Output the [X, Y] coordinate of the center of the cell containing the given text.  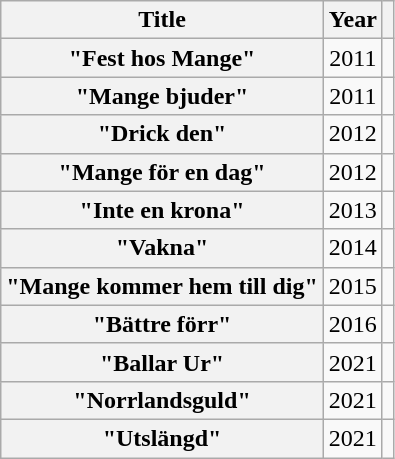
2013 [352, 210]
Year [352, 20]
"Utslängd" [162, 438]
"Mange bjuder" [162, 96]
"Fest hos Mange" [162, 58]
"Mange kommer hem till dig" [162, 286]
2016 [352, 324]
"Mange för en dag" [162, 172]
Title [162, 20]
"Drick den" [162, 134]
2014 [352, 248]
"Vakna" [162, 248]
2015 [352, 286]
"Norrlandsguld" [162, 400]
"Bättre förr" [162, 324]
"Ballar Ur" [162, 362]
"Inte en krona" [162, 210]
